Return the [X, Y] coordinate for the center point of the cell that contains the specified text.  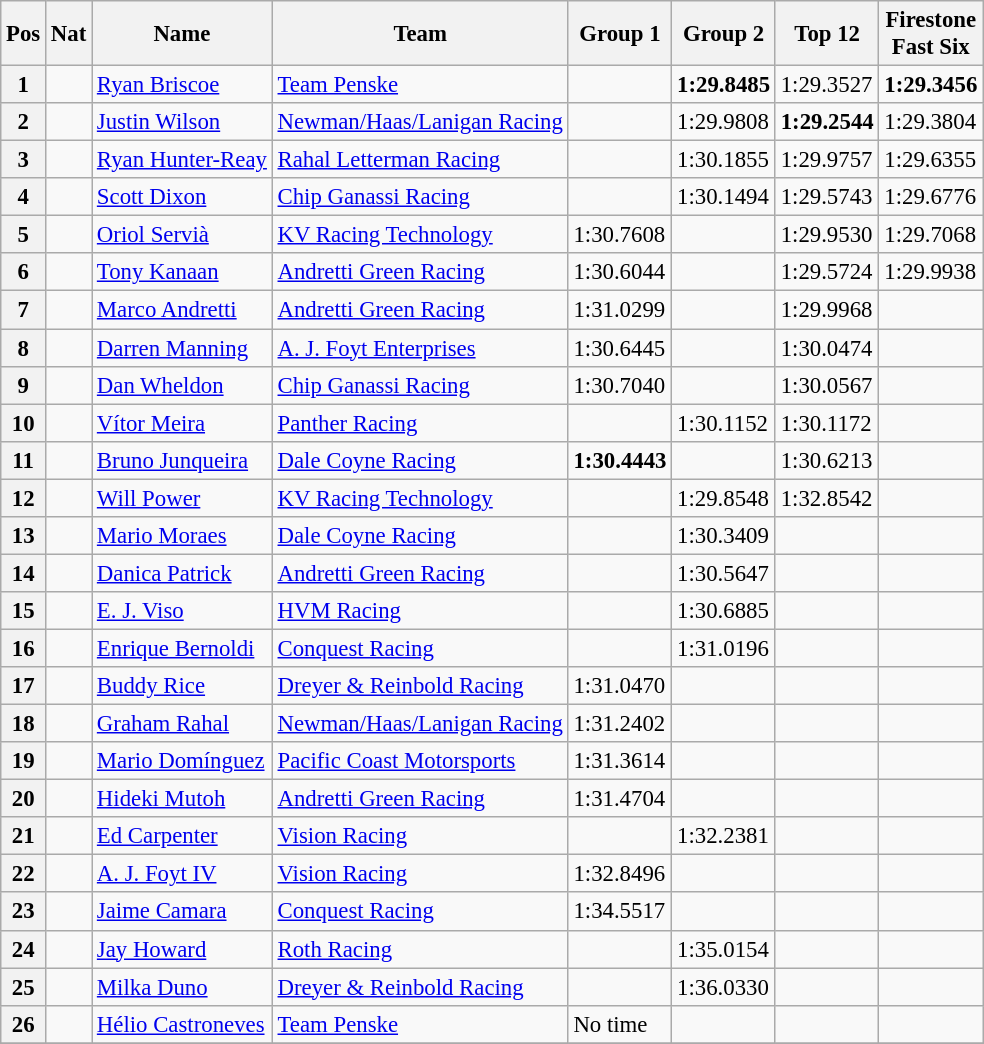
1:30.7608 [620, 235]
9 [24, 385]
1:36.0330 [724, 987]
Buddy Rice [182, 686]
1:29.9938 [931, 273]
1:30.6213 [827, 460]
Top 12 [827, 34]
FirestoneFast Six [931, 34]
18 [24, 724]
Jay Howard [182, 949]
17 [24, 686]
1:30.0474 [827, 348]
1:29.7068 [931, 235]
20 [24, 799]
Ryan Briscoe [182, 85]
1:30.4443 [620, 460]
Ed Carpenter [182, 836]
1:29.2544 [827, 122]
Roth Racing [420, 949]
14 [24, 573]
A. J. Foyt Enterprises [420, 348]
Enrique Bernoldi [182, 648]
No time [620, 1024]
Oriol Servià [182, 235]
1:30.1855 [724, 160]
Nat [69, 34]
HVM Racing [420, 611]
7 [24, 310]
1:29.9968 [827, 310]
Hélio Castroneves [182, 1024]
1:30.5647 [724, 573]
Ryan Hunter-Reay [182, 160]
Group 1 [620, 34]
1:31.0299 [620, 310]
1:29.8485 [724, 85]
Jaime Camara [182, 912]
5 [24, 235]
1:32.2381 [724, 836]
1:35.0154 [724, 949]
Vítor Meira [182, 423]
23 [24, 912]
1:31.0470 [620, 686]
2 [24, 122]
Hideki Mutoh [182, 799]
1:29.9808 [724, 122]
Justin Wilson [182, 122]
1:31.3614 [620, 761]
22 [24, 874]
13 [24, 536]
21 [24, 836]
10 [24, 423]
1:29.6776 [931, 197]
1:34.5517 [620, 912]
1:29.5743 [827, 197]
Milka Duno [182, 987]
1:29.5724 [827, 273]
1:32.8542 [827, 498]
Team [420, 34]
1:31.0196 [724, 648]
1:30.1494 [724, 197]
1:30.3409 [724, 536]
1 [24, 85]
6 [24, 273]
12 [24, 498]
16 [24, 648]
Dan Wheldon [182, 385]
11 [24, 460]
Group 2 [724, 34]
24 [24, 949]
15 [24, 611]
Tony Kanaan [182, 273]
Rahal Letterman Racing [420, 160]
1:29.9530 [827, 235]
1:29.6355 [931, 160]
1:30.1172 [827, 423]
1:29.8548 [724, 498]
1:31.2402 [620, 724]
1:31.4704 [620, 799]
3 [24, 160]
1:29.9757 [827, 160]
Mario Moraes [182, 536]
4 [24, 197]
Scott Dixon [182, 197]
Bruno Junqueira [182, 460]
19 [24, 761]
1:29.3456 [931, 85]
1:30.1152 [724, 423]
Name [182, 34]
Marco Andretti [182, 310]
Danica Patrick [182, 573]
1:32.8496 [620, 874]
1:30.6445 [620, 348]
1:30.6885 [724, 611]
25 [24, 987]
1:30.6044 [620, 273]
Panther Racing [420, 423]
Darren Manning [182, 348]
Pacific Coast Motorsports [420, 761]
Graham Rahal [182, 724]
1:29.3804 [931, 122]
Pos [24, 34]
E. J. Viso [182, 611]
1:30.7040 [620, 385]
Will Power [182, 498]
1:30.0567 [827, 385]
A. J. Foyt IV [182, 874]
1:29.3527 [827, 85]
Mario Domínguez [182, 761]
26 [24, 1024]
8 [24, 348]
